Search for the cell housing the specified text and yield its (x, y) center coordinate. 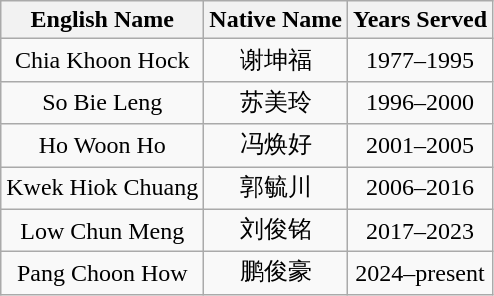
English Name (102, 20)
Pang Choon How (102, 274)
1977–1995 (420, 60)
2024–present (420, 274)
Ho Woon Ho (102, 146)
Low Chun Meng (102, 230)
1996–2000 (420, 102)
Years Served (420, 20)
2017–2023 (420, 230)
Kwek Hiok Chuang (102, 188)
Native Name (276, 20)
刘俊铭 (276, 230)
谢坤福 (276, 60)
So Bie Leng (102, 102)
郭毓川 (276, 188)
2001–2005 (420, 146)
鹏俊豪 (276, 274)
2006–2016 (420, 188)
苏美玲 (276, 102)
冯焕好 (276, 146)
Chia Khoon Hock (102, 60)
